Identify which cell holds the provided text, then report its (x, y) central coordinate. 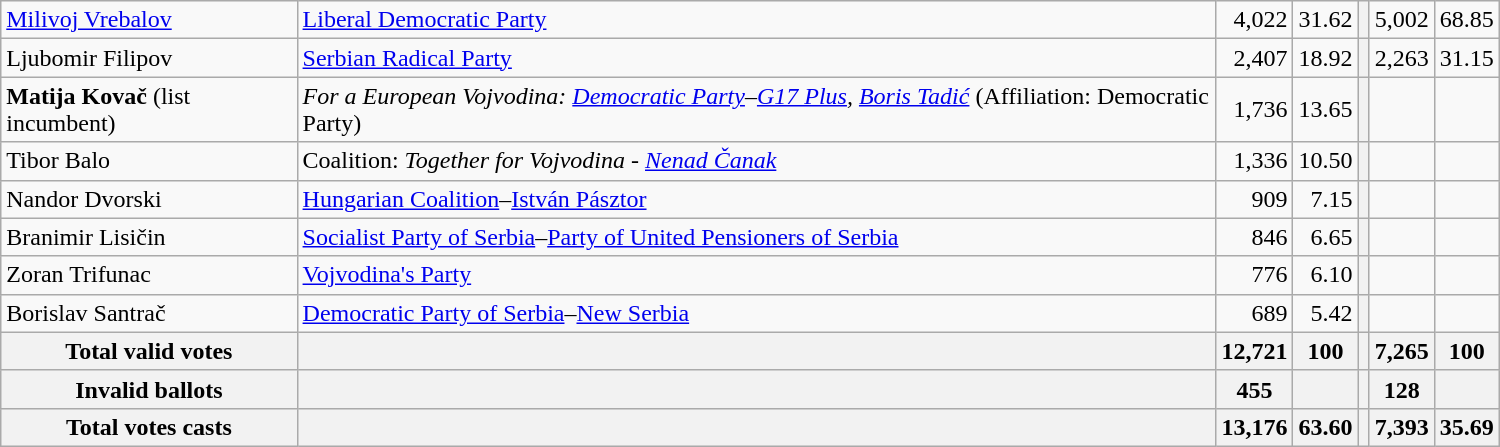
Milivoj Vrebalov (149, 20)
Total votes casts (149, 427)
Vojvodina's Party (756, 275)
31.15 (1466, 58)
6.10 (1326, 275)
455 (1254, 389)
2,263 (1402, 58)
13,176 (1254, 427)
31.62 (1326, 20)
68.85 (1466, 20)
5.42 (1326, 313)
Tibor Balo (149, 161)
Coalition: Together for Vojvodina - Nenad Čanak (756, 161)
7,393 (1402, 427)
Serbian Radical Party (756, 58)
Zoran Trifunac (149, 275)
5,002 (1402, 20)
7,265 (1402, 351)
Branimir Lisičin (149, 237)
63.60 (1326, 427)
Hungarian Coalition–István Pásztor (756, 199)
846 (1254, 237)
35.69 (1466, 427)
7.15 (1326, 199)
1,336 (1254, 161)
689 (1254, 313)
Nandor Dvorski (149, 199)
Socialist Party of Serbia–Party of United Pensioners of Serbia (756, 237)
Matija Kovač (list incumbent) (149, 110)
10.50 (1326, 161)
13.65 (1326, 110)
12,721 (1254, 351)
Democratic Party of Serbia–New Serbia (756, 313)
909 (1254, 199)
1,736 (1254, 110)
Borislav Santrač (149, 313)
4,022 (1254, 20)
18.92 (1326, 58)
6.65 (1326, 237)
Total valid votes (149, 351)
128 (1402, 389)
Invalid ballots (149, 389)
Liberal Democratic Party (756, 20)
2,407 (1254, 58)
Ljubomir Filipov (149, 58)
For a European Vojvodina: Democratic Party–G17 Plus, Boris Tadić (Affiliation: Democratic Party) (756, 110)
776 (1254, 275)
